Locate the cell with the specified text and output its [X, Y] center coordinate. 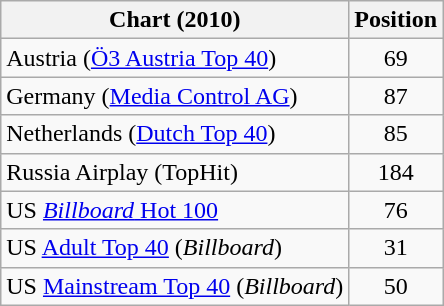
US Billboard Hot 100 [175, 210]
50 [396, 286]
Chart (2010) [175, 20]
US Adult Top 40 (Billboard) [175, 248]
69 [396, 58]
US Mainstream Top 40 (Billboard) [175, 286]
Germany (Media Control AG) [175, 96]
Position [396, 20]
Russia Airplay (TopHit) [175, 172]
85 [396, 134]
184 [396, 172]
Netherlands (Dutch Top 40) [175, 134]
87 [396, 96]
31 [396, 248]
76 [396, 210]
Austria (Ö3 Austria Top 40) [175, 58]
